Determine the (X, Y) coordinate at the center of the cell enclosing the given text.  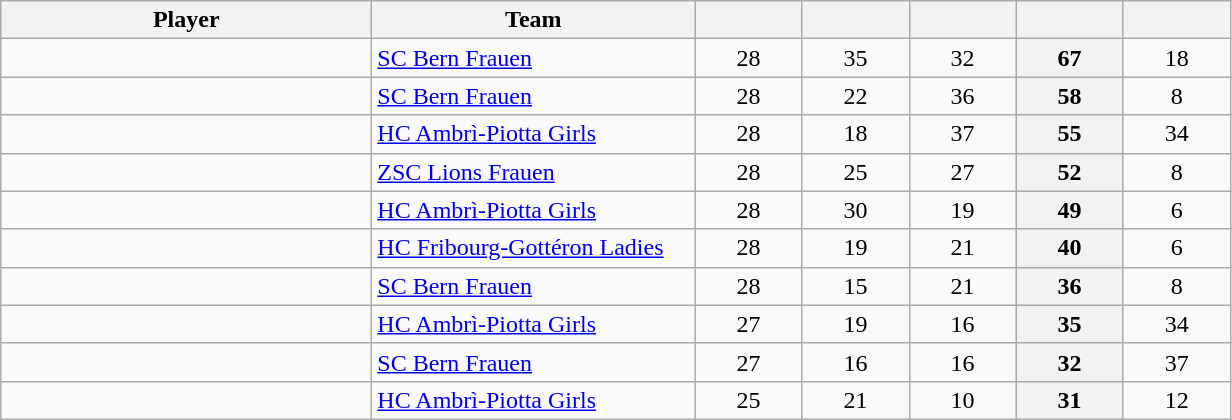
Player (186, 20)
30 (856, 210)
12 (1176, 400)
Team (534, 20)
15 (856, 286)
HC Fribourg-Gottéron Ladies (534, 248)
58 (1070, 96)
67 (1070, 58)
10 (962, 400)
22 (856, 96)
31 (1070, 400)
40 (1070, 248)
ZSC Lions Frauen (534, 172)
49 (1070, 210)
52 (1070, 172)
55 (1070, 134)
